Output the [x, y] coordinate of the center of the cell containing the given text.  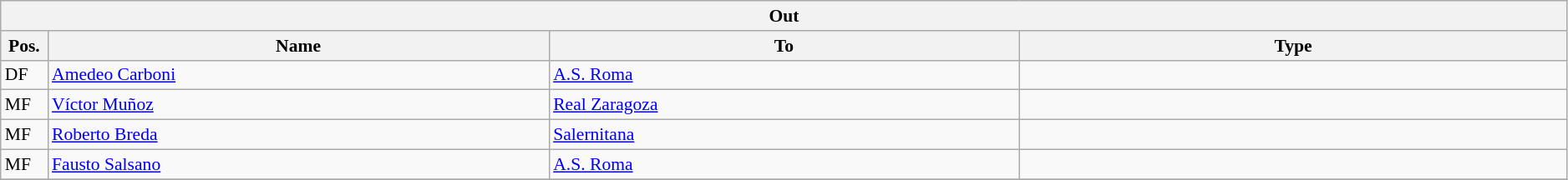
Real Zaragoza [784, 105]
Roberto Breda [298, 135]
Víctor Muñoz [298, 105]
Type [1293, 46]
Pos. [24, 46]
To [784, 46]
Amedeo Carboni [298, 75]
Fausto Salsano [298, 164]
Name [298, 46]
Salernitana [784, 135]
DF [24, 75]
Out [784, 16]
